Return the [X, Y] coordinate for the center point of the cell that contains the specified text.  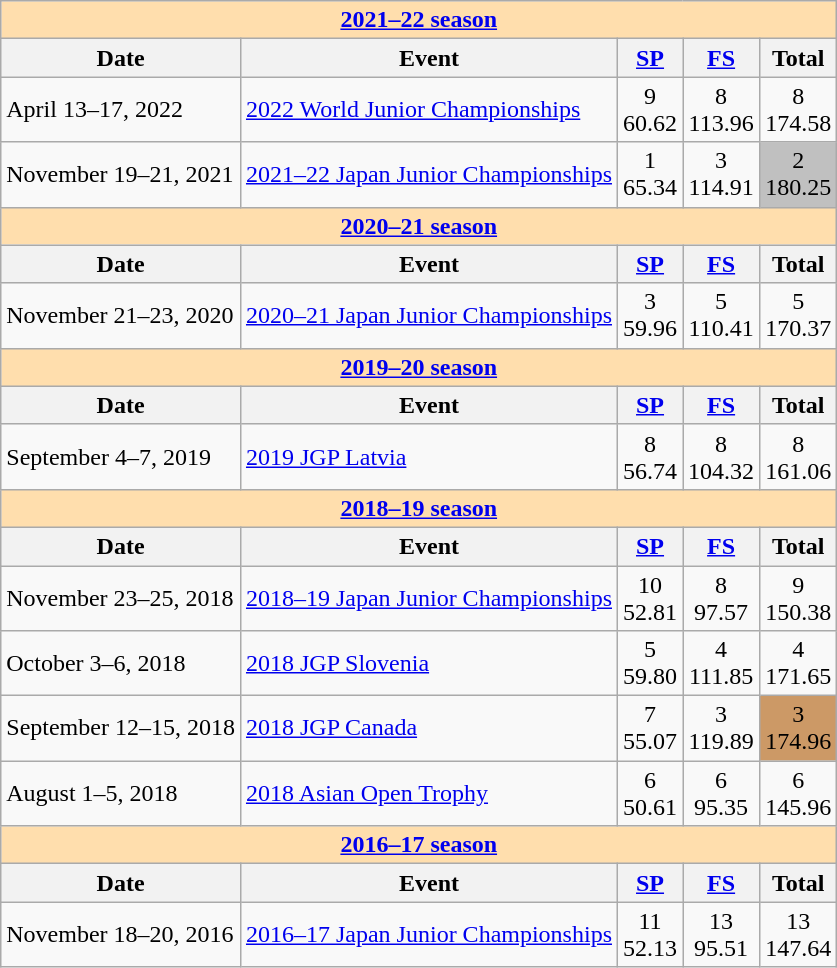
3 174.96 [798, 728]
3 59.96 [650, 316]
10 52.81 [650, 598]
7 55.07 [650, 728]
2018–19 season [419, 508]
2019–20 season [419, 367]
4 171.65 [798, 664]
11 52.13 [650, 934]
8 113.96 [722, 110]
2020–21 Japan Junior Championships [428, 316]
2021–22 season [419, 20]
2021–22 Japan Junior Championships [428, 174]
3 114.91 [722, 174]
2016–17 Japan Junior Championships [428, 934]
2018 JGP Slovenia [428, 664]
2 180.25 [798, 174]
2020–21 season [419, 226]
2019 JGP Latvia [428, 456]
2018 JGP Canada [428, 728]
6 50.61 [650, 794]
8 56.74 [650, 456]
4 111.85 [722, 664]
1 65.34 [650, 174]
2016–17 season [419, 845]
November 23–25, 2018 [121, 598]
9 150.38 [798, 598]
6 95.35 [722, 794]
September 4–7, 2019 [121, 456]
6 145.96 [798, 794]
April 13–17, 2022 [121, 110]
5 170.37 [798, 316]
November 18–20, 2016 [121, 934]
8 174.58 [798, 110]
September 12–15, 2018 [121, 728]
2018 Asian Open Trophy [428, 794]
November 19–21, 2021 [121, 174]
August 1–5, 2018 [121, 794]
October 3–6, 2018 [121, 664]
2018–19 Japan Junior Championships [428, 598]
2022 World Junior Championships [428, 110]
5 59.80 [650, 664]
8 97.57 [722, 598]
3 119.89 [722, 728]
13 147.64 [798, 934]
8 161.06 [798, 456]
5 110.41 [722, 316]
13 95.51 [722, 934]
November 21–23, 2020 [121, 316]
9 60.62 [650, 110]
8 104.32 [722, 456]
